From the cell containing the given text, extract its center point as (X, Y) coordinate. 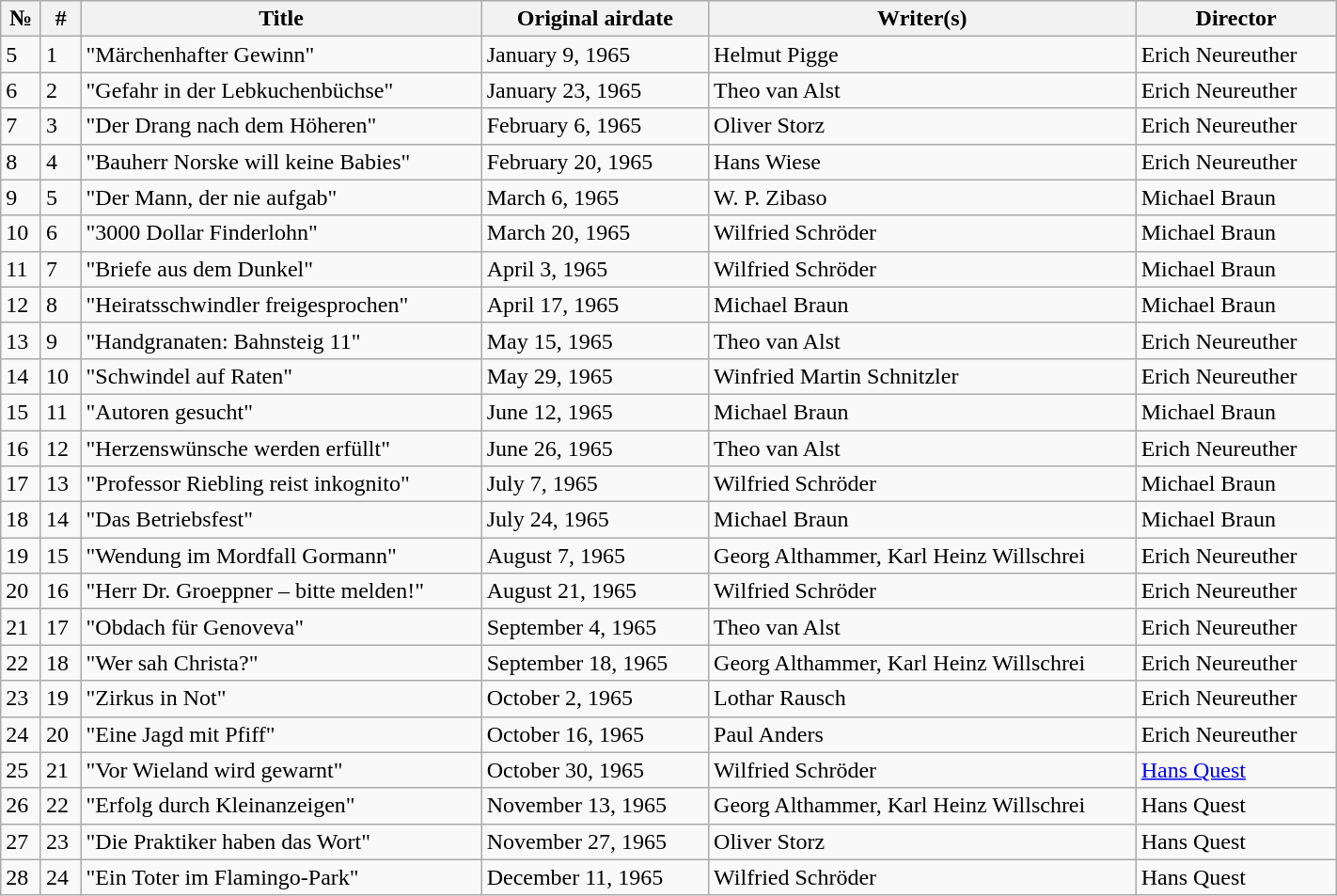
25 (21, 770)
August 7, 1965 (594, 556)
1 (60, 55)
May 29, 1965 (594, 376)
"Wer sah Christa?" (281, 663)
"Gefahr in der Lebkuchenbüchse" (281, 90)
November 13, 1965 (594, 806)
"Autoren gesucht" (281, 412)
28 (21, 877)
"Heiratsschwindler freigesprochen" (281, 305)
"Das Betriebsfest" (281, 520)
August 21, 1965 (594, 591)
October 16, 1965 (594, 734)
Original airdate (594, 19)
Hans Wiese (923, 162)
"Der Drang nach dem Höheren" (281, 126)
November 27, 1965 (594, 841)
September 4, 1965 (594, 627)
"Schwindel auf Raten" (281, 376)
Writer(s) (923, 19)
Paul Anders (923, 734)
January 9, 1965 (594, 55)
4 (60, 162)
27 (21, 841)
"Ein Toter im Flamingo-Park" (281, 877)
"Vor Wieland wird gewarnt" (281, 770)
June 12, 1965 (594, 412)
"Herzenswünsche werden erfüllt" (281, 448)
"Herr Dr. Groeppner – bitte melden!" (281, 591)
July 24, 1965 (594, 520)
"Wendung im Mordfall Gormann" (281, 556)
April 17, 1965 (594, 305)
# (60, 19)
"Erfolg durch Kleinanzeigen" (281, 806)
3 (60, 126)
"Märchenhafter Gewinn" (281, 55)
January 23, 1965 (594, 90)
February 20, 1965 (594, 162)
Helmut Pigge (923, 55)
April 3, 1965 (594, 269)
"Handgranaten: Bahnsteig 11" (281, 340)
June 26, 1965 (594, 448)
"3000 Dollar Finderlohn" (281, 233)
Director (1235, 19)
March 6, 1965 (594, 197)
"Eine Jagd mit Pfiff" (281, 734)
March 20, 1965 (594, 233)
"Obdach für Genoveva" (281, 627)
W. P. Zibaso (923, 197)
September 18, 1965 (594, 663)
Lothar Rausch (923, 699)
№ (21, 19)
December 11, 1965 (594, 877)
Winfried Martin Schnitzler (923, 376)
May 15, 1965 (594, 340)
October 2, 1965 (594, 699)
26 (21, 806)
July 7, 1965 (594, 484)
2 (60, 90)
"Professor Riebling reist inkognito" (281, 484)
Title (281, 19)
"Briefe aus dem Dunkel" (281, 269)
February 6, 1965 (594, 126)
"Der Mann, der nie aufgab" (281, 197)
"Bauherr Norske will keine Babies" (281, 162)
"Die Praktiker haben das Wort" (281, 841)
"Zirkus in Not" (281, 699)
October 30, 1965 (594, 770)
